Locate the cell with the specified text and output its (X, Y) center coordinate. 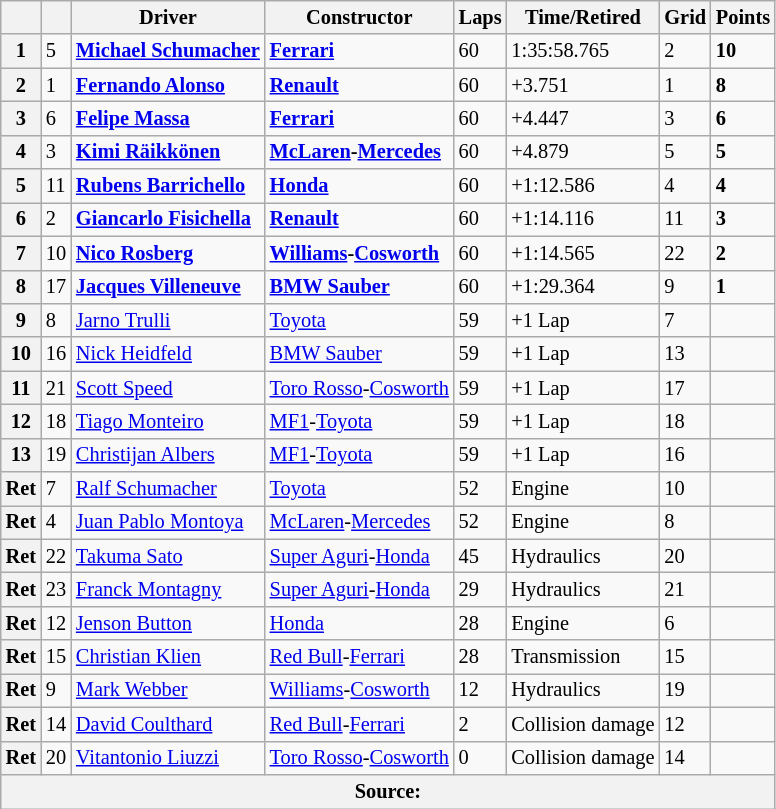
Transmission (582, 657)
Jenson Button (168, 623)
Mark Webber (168, 690)
Giancarlo Fisichella (168, 219)
Kimi Räikkönen (168, 152)
+1:14.565 (582, 253)
Driver (168, 17)
1:35:58.765 (582, 51)
Jacques Villeneuve (168, 287)
+4.447 (582, 118)
+1:14.116 (582, 219)
Fernando Alonso (168, 85)
Nico Rosberg (168, 253)
Jarno Trulli (168, 320)
Grid (685, 17)
+1:29.364 (582, 287)
Time/Retired (582, 17)
Laps (480, 17)
Tiago Monteiro (168, 421)
+1:12.586 (582, 186)
0 (480, 758)
Nick Heidfeld (168, 354)
Source: (388, 791)
29 (480, 589)
Rubens Barrichello (168, 186)
Ralf Schumacher (168, 489)
Juan Pablo Montoya (168, 522)
45 (480, 556)
Michael Schumacher (168, 51)
Vitantonio Liuzzi (168, 758)
+4.879 (582, 152)
Christian Klien (168, 657)
Points (743, 17)
+3.751 (582, 85)
Constructor (360, 17)
David Coulthard (168, 724)
Felipe Massa (168, 118)
Franck Montagny (168, 589)
Christijan Albers (168, 455)
23 (56, 589)
Scott Speed (168, 388)
Takuma Sato (168, 556)
